Output the (X, Y) coordinate of the center of the cell containing the given text.  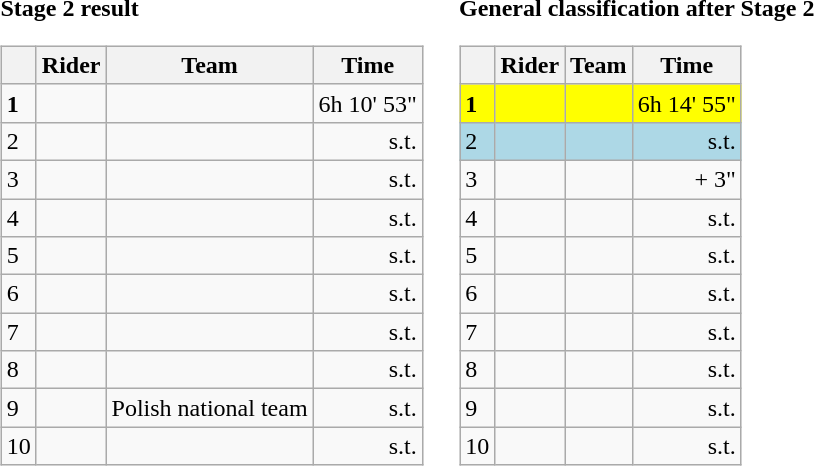
+ 3" (686, 179)
6h 10' 53" (368, 103)
6h 14' 55" (686, 103)
Polish national team (210, 408)
